Pinpoint the cell where the given text exists, returning its [x, y] midpoint coordinate. 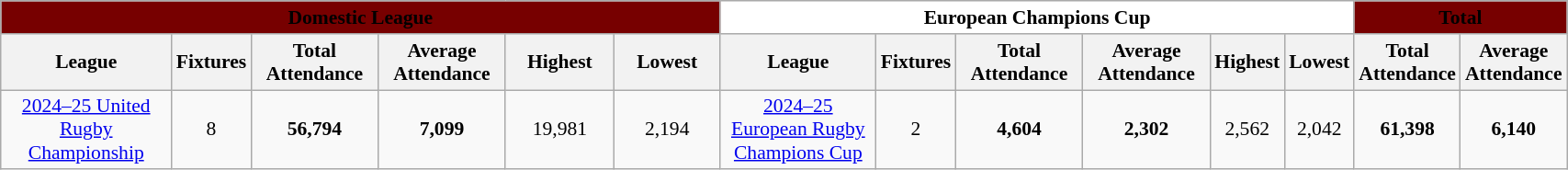
European Champions Cup [1037, 17]
2,042 [1319, 130]
2,302 [1146, 130]
19,981 [559, 130]
2,194 [667, 130]
6,140 [1514, 130]
Total [1461, 17]
8 [211, 130]
2,562 [1247, 130]
4,604 [1020, 130]
2 [916, 130]
2024–25 European Rugby Champions Cup [798, 130]
7,099 [443, 130]
Domestic League [360, 17]
61,398 [1407, 130]
56,794 [314, 130]
2024–25 United Rugby Championship [86, 130]
